Return the (x, y) coordinate for the center point of the cell that contains the specified text.  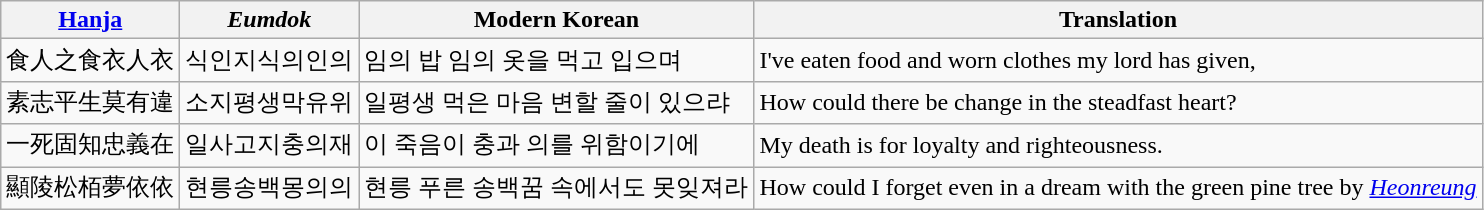
Hanja (90, 20)
현릉송백몽의의 (270, 188)
一死固知忠義在 (90, 146)
소지평생막유위 (270, 102)
Translation (1118, 20)
素志平生莫有違 (90, 102)
임의 밥 임의 옷을 먹고 입으며 (556, 60)
My death is for loyalty and righteousness. (1118, 146)
일사고지충의재 (270, 146)
이 죽음이 충과 의를 위함이기에 (556, 146)
Modern Korean (556, 20)
Eumdok (270, 20)
How could there be change in the steadfast heart? (1118, 102)
현릉 푸른 송백꿈 속에서도 못잊져라 (556, 188)
How could I forget even in a dream with the green pine tree by Heonreung (1118, 188)
식인지식의인의 (270, 60)
I've eaten food and worn clothes my lord has given, (1118, 60)
일평생 먹은 마음 변할 줄이 있으랴 (556, 102)
食人之食衣人衣 (90, 60)
顯陵松栢夢依依 (90, 188)
